Extract the (x, y) coordinate from the center of the cell holding the provided text.  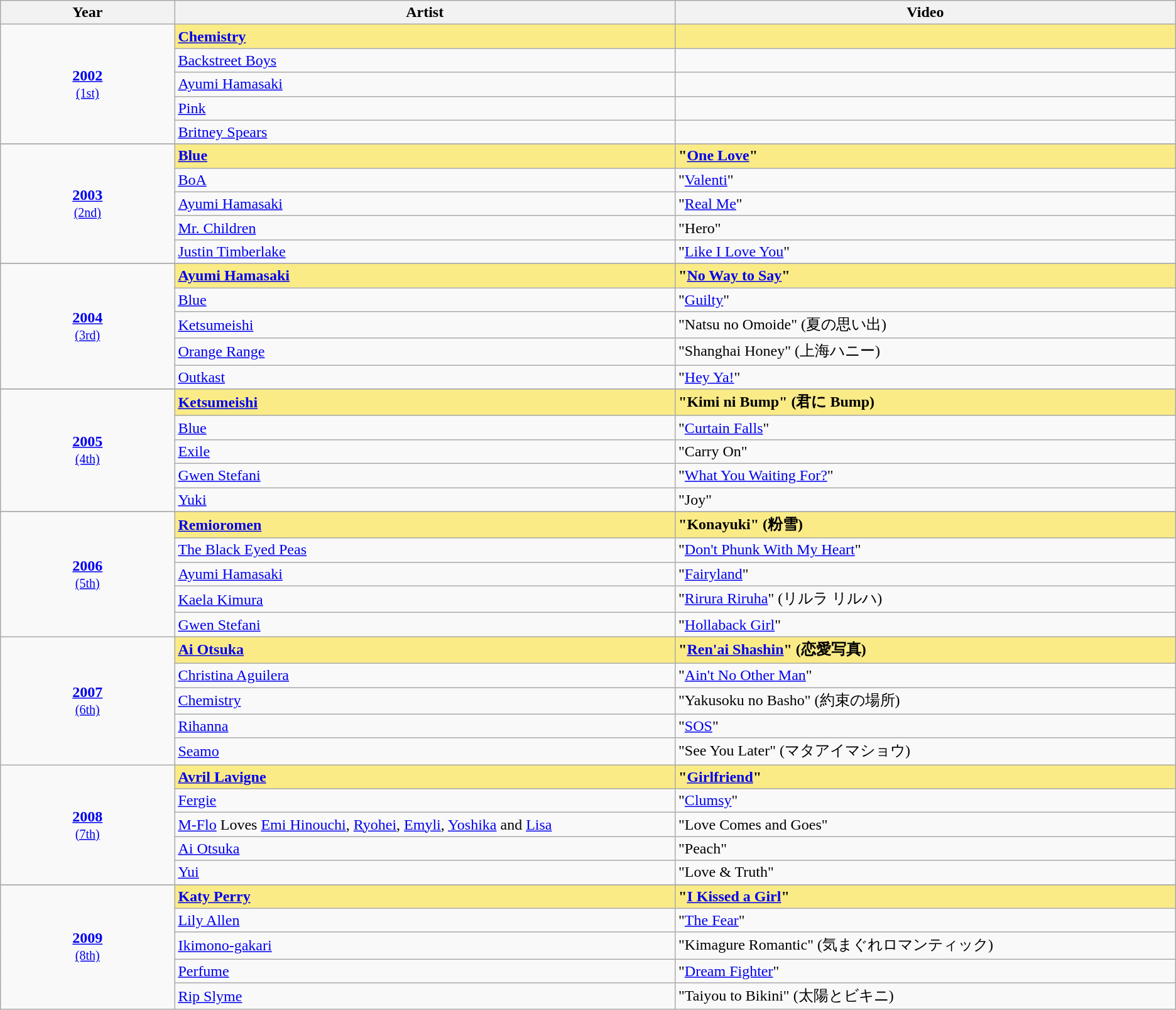
Rip Slyme (425, 997)
Outkast (425, 377)
"I Kissed a Girl" (926, 896)
Video (926, 13)
Kaela Kimura (425, 600)
Yui (425, 872)
"Konayuki" (粉雪) (926, 525)
"The Fear" (926, 920)
Ikimono-gakari (425, 945)
"Girlfriend" (926, 777)
"What You Waiting For?" (926, 475)
Fergie (425, 801)
"Hollaback Girl" (926, 625)
"Kimi ni Bump" (君に Bump) (926, 402)
Mr. Children (425, 228)
Year (88, 13)
"Hey Ya!" (926, 377)
The Black Eyed Peas (425, 550)
Exile (425, 451)
"Rirura Riruha" (リルラ リルハ) (926, 600)
"Joy" (926, 500)
M-Flo Loves Emi Hinouchi, Ryohei, Emyli, Yoshika and Lisa (425, 825)
Artist (425, 13)
"Love Comes and Goes" (926, 825)
BoA (425, 180)
"Kimagure Romantic" (気まぐれロマンティック) (926, 945)
2004(3rd) (88, 326)
Katy Perry (425, 896)
"Taiyou to Bikini" (太陽とビキニ) (926, 997)
"Yakusoku no Basho" (約束の場所) (926, 701)
"Dream Fighter" (926, 971)
Seamo (425, 752)
"Ain't No Other Man" (926, 675)
Rihanna (425, 726)
"Real Me" (926, 204)
Christina Aguilera (425, 675)
"Clumsy" (926, 801)
"Don't Phunk With My Heart" (926, 550)
2003(2nd) (88, 204)
"Fairyland" (926, 574)
Justin Timberlake (425, 251)
"Natsu no Omoide" (夏の思い出) (926, 326)
"Like I Love You" (926, 251)
"SOS" (926, 726)
2005(4th) (88, 450)
Lily Allen (425, 920)
Yuki (425, 500)
2009(8th) (88, 947)
"Ren'ai Shashin" (恋愛写真) (926, 650)
2002(1st) (88, 84)
Remioromen (425, 525)
"Valenti" (926, 180)
"Curtain Falls" (926, 427)
"Guilty" (926, 300)
Avril Lavigne (425, 777)
"No Way to Say" (926, 275)
"Love & Truth" (926, 872)
"See You Later" (マタアイマショウ) (926, 752)
"One Love" (926, 156)
2008(7th) (88, 825)
"Carry On" (926, 451)
"Hero" (926, 228)
Pink (425, 108)
"Shanghai Honey" (上海ハニー) (926, 352)
Backstreet Boys (425, 60)
"Peach" (926, 848)
Orange Range (425, 352)
Perfume (425, 971)
2007(6th) (88, 701)
Britney Spears (425, 132)
2006(5th) (88, 574)
